Detect which cell encompasses the target text, then output its [x, y] center coordinate. 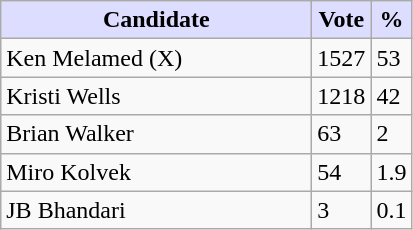
JB Bhandari [156, 210]
% [392, 20]
Ken Melamed (X) [156, 58]
Kristi Wells [156, 96]
Candidate [156, 20]
3 [342, 210]
Miro Kolvek [156, 172]
0.1 [392, 210]
1.9 [392, 172]
Vote [342, 20]
54 [342, 172]
53 [392, 58]
63 [342, 134]
2 [392, 134]
1218 [342, 96]
1527 [342, 58]
42 [392, 96]
Brian Walker [156, 134]
